Provide the (X, Y) coordinate of the cell's center where the given text is located.  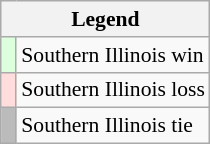
Southern Illinois win (113, 55)
Legend (106, 19)
Southern Illinois tie (113, 126)
Southern Illinois loss (113, 90)
